Scan for the cell matching the given text and deliver its (x, y) coordinate at center. 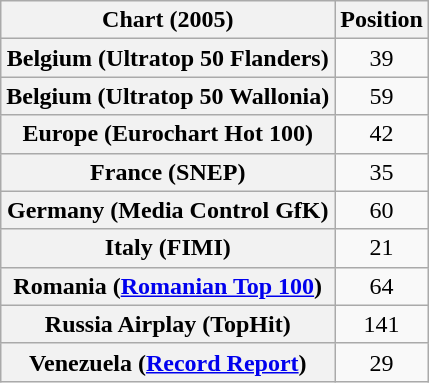
Belgium (Ultratop 50 Flanders) (168, 58)
21 (382, 248)
Belgium (Ultratop 50 Wallonia) (168, 96)
29 (382, 362)
Position (382, 20)
Europe (Eurochart Hot 100) (168, 134)
59 (382, 96)
France (SNEP) (168, 172)
Italy (FIMI) (168, 248)
39 (382, 58)
Russia Airplay (TopHit) (168, 324)
Venezuela (Record Report) (168, 362)
64 (382, 286)
42 (382, 134)
35 (382, 172)
60 (382, 210)
Romania (Romanian Top 100) (168, 286)
Germany (Media Control GfK) (168, 210)
Chart (2005) (168, 20)
141 (382, 324)
